Return (X, Y) of the center of cell containing provided text 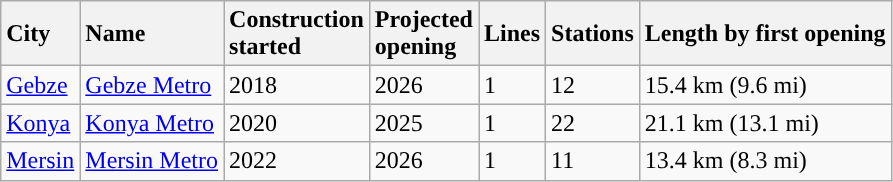
Mersin Metro (152, 161)
2025 (424, 123)
2020 (297, 123)
2022 (297, 161)
Length by first opening (765, 34)
Gebze Metro (152, 85)
22 (593, 123)
Name (152, 34)
Gebze (40, 85)
City (40, 34)
Konya (40, 123)
2018 (297, 85)
21.1 km (13.1 mi) (765, 123)
15.4 km (9.6 mi) (765, 85)
13.4 km (8.3 mi) (765, 161)
12 (593, 85)
Konya Metro (152, 123)
11 (593, 161)
Construction started (297, 34)
Stations (593, 34)
Lines (512, 34)
Projectedopening (424, 34)
Mersin (40, 161)
